Return the (x, y) coordinate for the center point of the cell that contains the specified text.  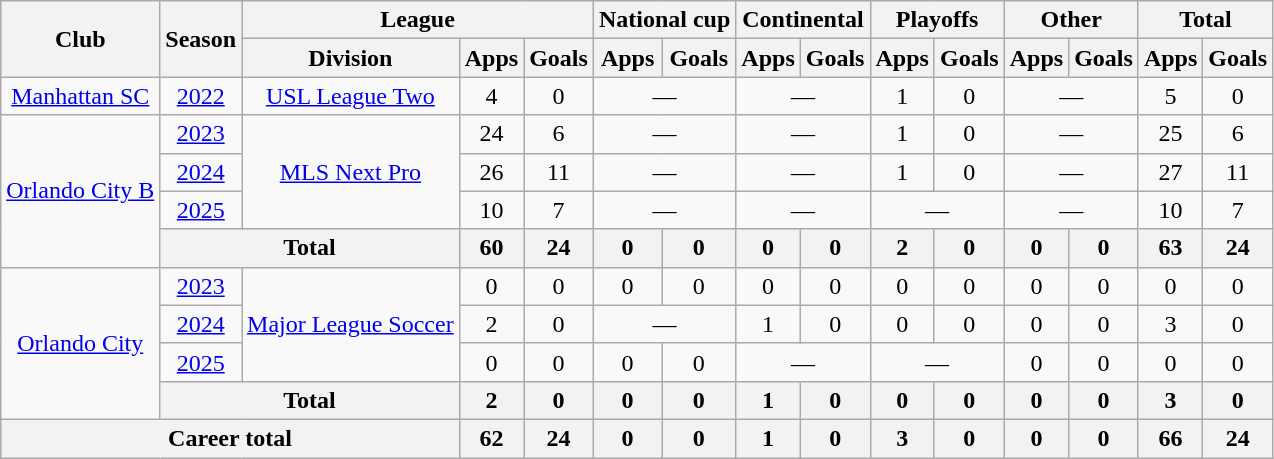
National cup (664, 20)
Continental (803, 20)
62 (491, 438)
Season (201, 39)
2022 (201, 96)
MLS Next Pro (351, 172)
Major League Soccer (351, 324)
Playoffs (937, 20)
Orlando City B (80, 191)
27 (1170, 172)
USL League Two (351, 96)
26 (491, 172)
Manhattan SC (80, 96)
63 (1170, 248)
League (418, 20)
60 (491, 248)
Division (351, 58)
Career total (230, 438)
25 (1170, 134)
5 (1170, 96)
66 (1170, 438)
4 (491, 96)
Other (1071, 20)
Club (80, 39)
Orlando City (80, 343)
